Scan for the cell matching the given text and deliver its [X, Y] coordinate at center. 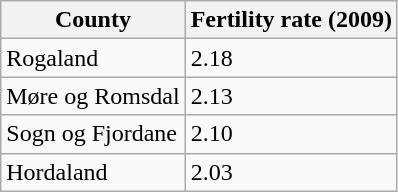
2.13 [291, 96]
Hordaland [93, 172]
Sogn og Fjordane [93, 134]
Møre og Romsdal [93, 96]
2.18 [291, 58]
Rogaland [93, 58]
Fertility rate (2009) [291, 20]
2.03 [291, 172]
County [93, 20]
2.10 [291, 134]
